Capture the cell that displays the provided text and extract its (x, y) central coordinate. 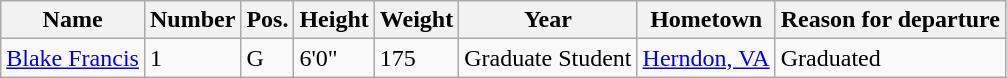
1 (192, 58)
Graduate Student (548, 58)
Graduated (890, 58)
Reason for departure (890, 20)
175 (416, 58)
Number (192, 20)
Hometown (706, 20)
6'0" (334, 58)
Weight (416, 20)
Pos. (268, 20)
Herndon, VA (706, 58)
Blake Francis (73, 58)
Year (548, 20)
Height (334, 20)
G (268, 58)
Name (73, 20)
